Find where the given text appears and provide that cell's center as (x, y) coordinate. 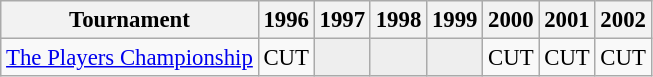
1996 (286, 20)
Tournament (130, 20)
1998 (398, 20)
1997 (342, 20)
2001 (567, 20)
The Players Championship (130, 58)
1999 (455, 20)
2002 (623, 20)
2000 (511, 20)
